For the text-containing cell, return its midpoint in [X, Y] coordinate format. 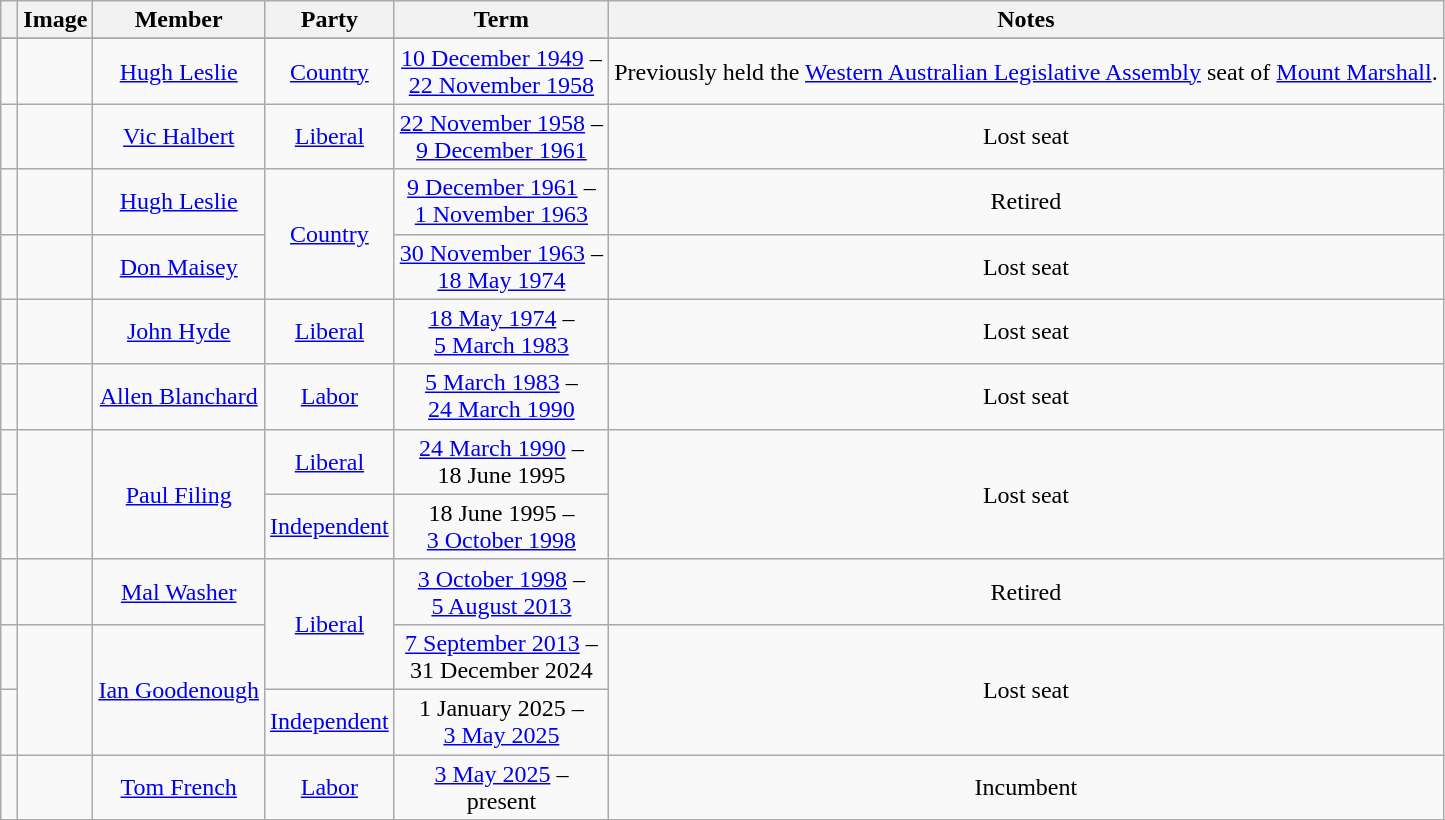
Allen Blanchard [179, 396]
Notes [1026, 20]
3 May 2025 –present [501, 786]
Mal Washer [179, 592]
3 October 1998 –5 August 2013 [501, 592]
Party [330, 20]
5 March 1983 –24 March 1990 [501, 396]
Incumbent [1026, 786]
Previously held the Western Australian Legislative Assembly seat of Mount Marshall. [1026, 72]
1 January 2025 – 3 May 2025 [501, 722]
Tom French [179, 786]
Don Maisey [179, 266]
10 December 1949 –22 November 1958 [501, 72]
7 September 2013 –31 December 2024 [501, 656]
Term [501, 20]
24 March 1990 –18 June 1995 [501, 462]
30 November 1963 –18 May 1974 [501, 266]
22 November 1958 –9 December 1961 [501, 136]
Vic Halbert [179, 136]
Ian Goodenough [179, 689]
Paul Filing [179, 494]
Image [56, 20]
9 December 1961 –1 November 1963 [501, 202]
John Hyde [179, 332]
18 June 1995 –3 October 1998 [501, 526]
18 May 1974 –5 March 1983 [501, 332]
Member [179, 20]
